Scan for the cell matching the given text and deliver its (X, Y) coordinate at center. 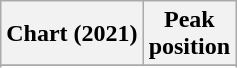
Peakposition (189, 34)
Chart (2021) (72, 34)
